Output the [X, Y] coordinate of the center of the cell containing the given text.  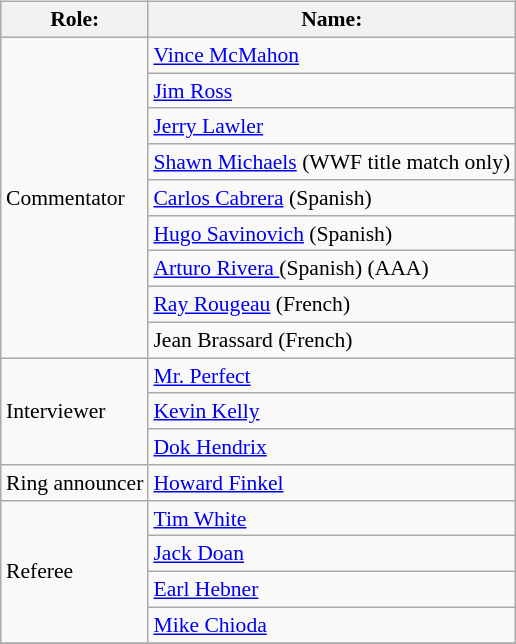
Jean Brassard (French) [332, 340]
Carlos Cabrera (Spanish) [332, 198]
Jerry Lawler [332, 126]
Ray Rougeau (French) [332, 305]
Howard Finkel [332, 483]
Referee [74, 571]
Tim White [332, 518]
Mike Chioda [332, 625]
Vince McMahon [332, 55]
Jack Doan [332, 554]
Mr. Perfect [332, 376]
Hugo Savinovich (Spanish) [332, 233]
Ring announcer [74, 483]
Interviewer [74, 412]
Commentator [74, 198]
Dok Hendrix [332, 447]
Kevin Kelly [332, 411]
Role: [74, 20]
Name: [332, 20]
Earl Hebner [332, 590]
Jim Ross [332, 91]
Shawn Michaels (WWF title match only) [332, 162]
Arturo Rivera (Spanish) (AAA) [332, 269]
